Provide the (X, Y) coordinate of the cell's center where the given text is located.  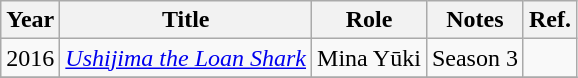
Title (186, 20)
Notes (474, 20)
Role (370, 20)
2016 (30, 58)
Ref. (550, 20)
Season 3 (474, 58)
Year (30, 20)
Mina Yūki (370, 58)
Ushijima the Loan Shark (186, 58)
